From the cell containing the given text, extract its center point as [X, Y] coordinate. 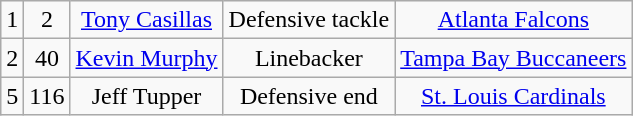
40 [47, 58]
Jeff Tupper [146, 96]
Tampa Bay Buccaneers [514, 58]
Linebacker [309, 58]
5 [12, 96]
Defensive tackle [309, 20]
116 [47, 96]
St. Louis Cardinals [514, 96]
Tony Casillas [146, 20]
1 [12, 20]
Kevin Murphy [146, 58]
Defensive end [309, 96]
Atlanta Falcons [514, 20]
